Locate the cell with the specified text and output its [x, y] center coordinate. 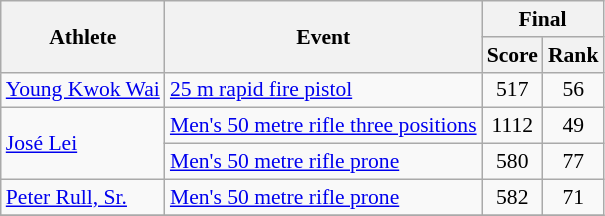
Event [324, 36]
56 [574, 90]
1112 [512, 126]
517 [512, 90]
580 [512, 162]
49 [574, 126]
Final [543, 19]
José Lei [83, 144]
Men's 50 metre rifle three positions [324, 126]
582 [512, 197]
Rank [574, 55]
Score [512, 55]
Athlete [83, 36]
77 [574, 162]
71 [574, 197]
Young Kwok Wai [83, 90]
25 m rapid fire pistol [324, 90]
Peter Rull, Sr. [83, 197]
